Return the [x, y] coordinate for the center point of the cell that contains the specified text.  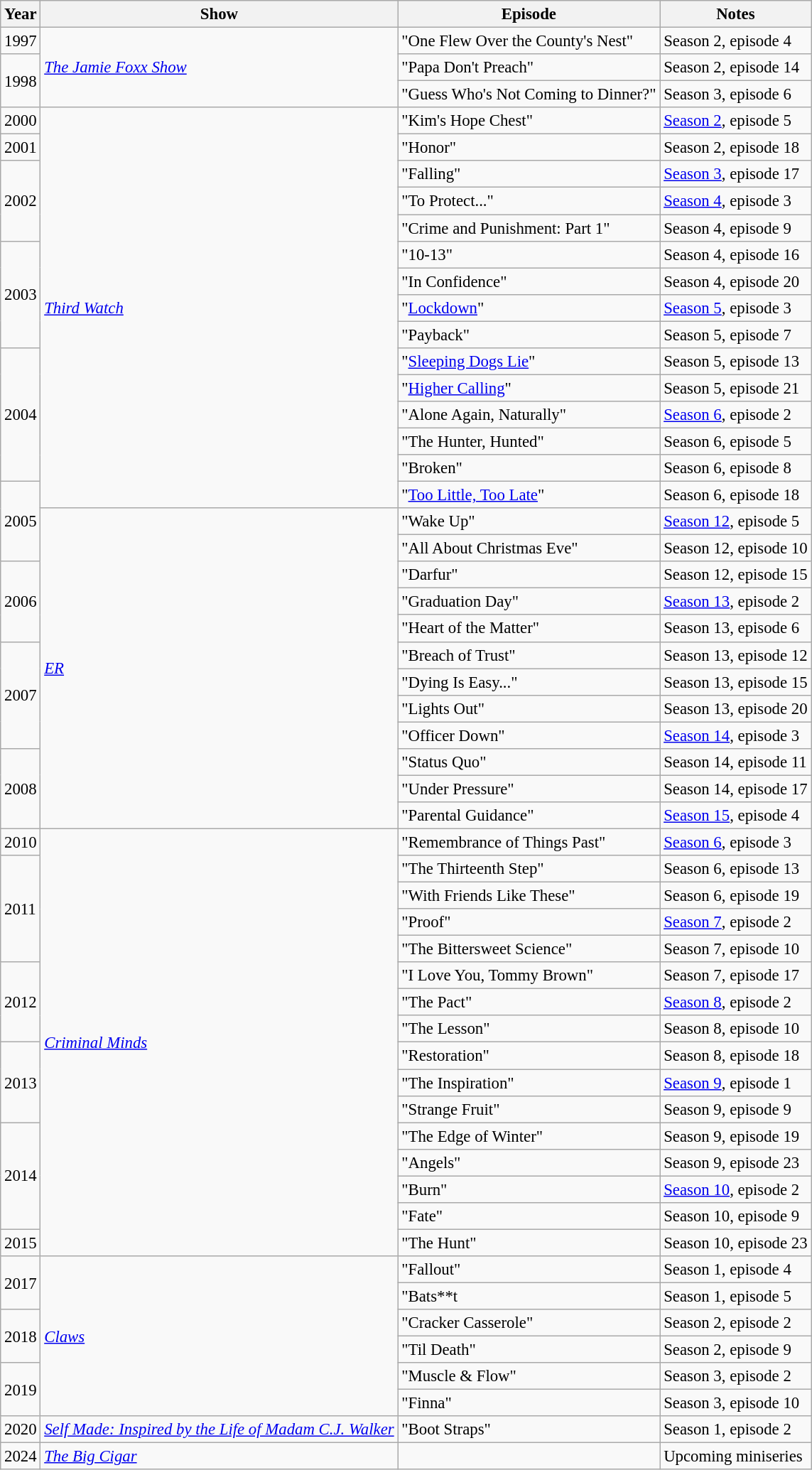
"Kim's Hope Chest" [529, 121]
"Broken" [529, 468]
The Jamie Foxx Show [219, 68]
Season 9, episode 19 [736, 1136]
"Fate" [529, 1216]
Claws [219, 1336]
"Finna" [529, 1403]
Season 12, episode 15 [736, 575]
"Bats**t [529, 1296]
"The Bittersweet Science" [529, 949]
Season 2, episode 18 [736, 148]
Upcoming miniseries [736, 1457]
Season 6, episode 18 [736, 495]
Season 14, episode 11 [736, 762]
"Wake Up" [529, 521]
Season 13, episode 15 [736, 682]
Season 4, episode 3 [736, 201]
Season 3, episode 6 [736, 94]
Season 6, episode 3 [736, 842]
2001 [21, 148]
2013 [21, 1083]
2007 [21, 695]
Season 12, episode 10 [736, 548]
"The Hunt" [529, 1243]
"With Friends Like These" [529, 896]
Year [21, 14]
Season 5, episode 7 [736, 335]
"Muscle & Flow" [529, 1376]
"10-13" [529, 254]
"Proof" [529, 922]
Season 5, episode 3 [736, 308]
Season 6, episode 5 [736, 441]
Season 4, episode 9 [736, 228]
Season 6, episode 2 [736, 415]
"Angels" [529, 1162]
Season 4, episode 20 [736, 281]
"Alone Again, Naturally" [529, 415]
2015 [21, 1243]
"Graduation Day" [529, 602]
Season 8, episode 18 [736, 1056]
Season 9, episode 9 [736, 1109]
Season 8, episode 10 [736, 1029]
1998 [21, 81]
"Fallout" [529, 1270]
"Strange Fruit" [529, 1109]
2006 [21, 601]
Season 7, episode 17 [736, 976]
2000 [21, 121]
Episode [529, 14]
"Boot Straps" [529, 1430]
Season 10, episode 9 [736, 1216]
Season 8, episode 2 [736, 1002]
1997 [21, 41]
Season 14, episode 3 [736, 735]
Season 1, episode 2 [736, 1430]
"To Protect..." [529, 201]
Season 2, episode 9 [736, 1350]
"Dying Is Easy..." [529, 682]
"Parental Guidance" [529, 816]
Notes [736, 14]
2004 [21, 415]
"Lockdown" [529, 308]
Season 1, episode 4 [736, 1270]
2010 [21, 842]
"Lights Out" [529, 708]
"Under Pressure" [529, 789]
Season 9, episode 23 [736, 1162]
"Papa Don't Preach" [529, 67]
2011 [21, 909]
"The Pact" [529, 1002]
Season 3, episode 2 [736, 1376]
"Honor" [529, 148]
Season 2, episode 4 [736, 41]
"Too Little, Too Late" [529, 495]
Season 12, episode 5 [736, 521]
"Sleeping Dogs Lie" [529, 362]
Season 2, episode 5 [736, 121]
2003 [21, 294]
Season 13, episode 12 [736, 655]
2020 [21, 1430]
"Remembrance of Things Past" [529, 842]
"Officer Down" [529, 735]
"All About Christmas Eve" [529, 548]
"The Inspiration" [529, 1083]
"The Lesson" [529, 1029]
"Status Quo" [529, 762]
"Guess Who's Not Coming to Dinner?" [529, 94]
Third Watch [219, 308]
Season 6, episode 8 [736, 468]
"Til Death" [529, 1350]
"Darfur" [529, 575]
Season 13, episode 2 [736, 602]
"The Thirteenth Step" [529, 869]
"Cracker Casserole" [529, 1323]
2018 [21, 1336]
The Big Cigar [219, 1457]
2014 [21, 1176]
2008 [21, 789]
2012 [21, 1002]
2005 [21, 521]
"Falling" [529, 174]
Season 6, episode 13 [736, 869]
Season 14, episode 17 [736, 789]
2002 [21, 200]
Season 10, episode 2 [736, 1189]
"In Confidence" [529, 281]
2017 [21, 1283]
Season 13, episode 6 [736, 629]
Season 7, episode 2 [736, 922]
"Burn" [529, 1189]
Season 10, episode 23 [736, 1243]
"Higher Calling" [529, 388]
"Restoration" [529, 1056]
Season 5, episode 21 [736, 388]
"Breach of Trust" [529, 655]
"Heart of the Matter" [529, 629]
Season 6, episode 19 [736, 896]
Season 2, episode 2 [736, 1323]
"One Flew Over the County's Nest" [529, 41]
Season 7, episode 10 [736, 949]
"The Edge of Winter" [529, 1136]
"The Hunter, Hunted" [529, 441]
Criminal Minds [219, 1042]
"I Love You, Tommy Brown" [529, 976]
Season 3, episode 10 [736, 1403]
Season 9, episode 1 [736, 1083]
Show [219, 14]
Season 1, episode 5 [736, 1296]
Season 15, episode 4 [736, 816]
Season 2, episode 14 [736, 67]
"Payback" [529, 335]
Season 4, episode 16 [736, 254]
Self Made: Inspired by the Life of Madam C.J. Walker [219, 1430]
Season 13, episode 20 [736, 708]
2019 [21, 1390]
ER [219, 668]
2024 [21, 1457]
Season 5, episode 13 [736, 362]
"Crime and Punishment: Part 1" [529, 228]
Season 3, episode 17 [736, 174]
